Pinpoint the cell where the given text exists, returning its (X, Y) midpoint coordinate. 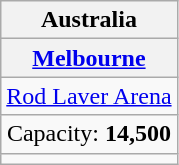
Australia (89, 20)
Capacity: 14,500 (89, 134)
Rod Laver Arena (89, 96)
Melbourne (89, 58)
